Return (x, y) of the center of cell containing provided text 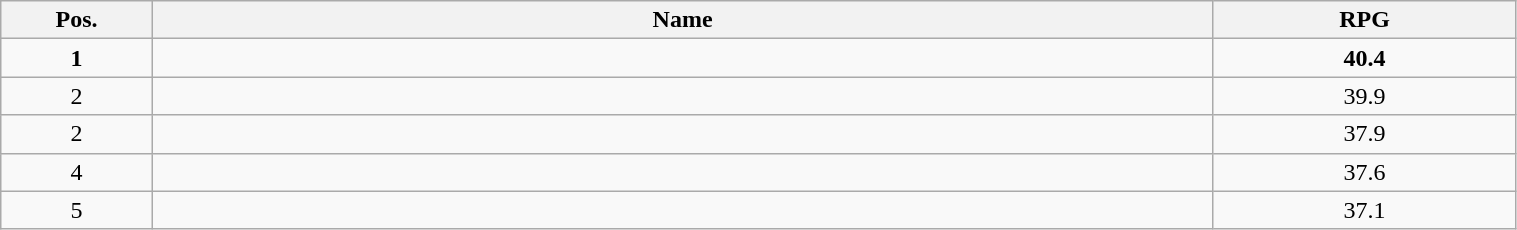
37.9 (1364, 134)
37.6 (1364, 172)
5 (77, 210)
40.4 (1364, 58)
4 (77, 172)
1 (77, 58)
Pos. (77, 20)
RPG (1364, 20)
Name (682, 20)
39.9 (1364, 96)
37.1 (1364, 210)
